Output the (X, Y) coordinate of the center of the cell containing the given text.  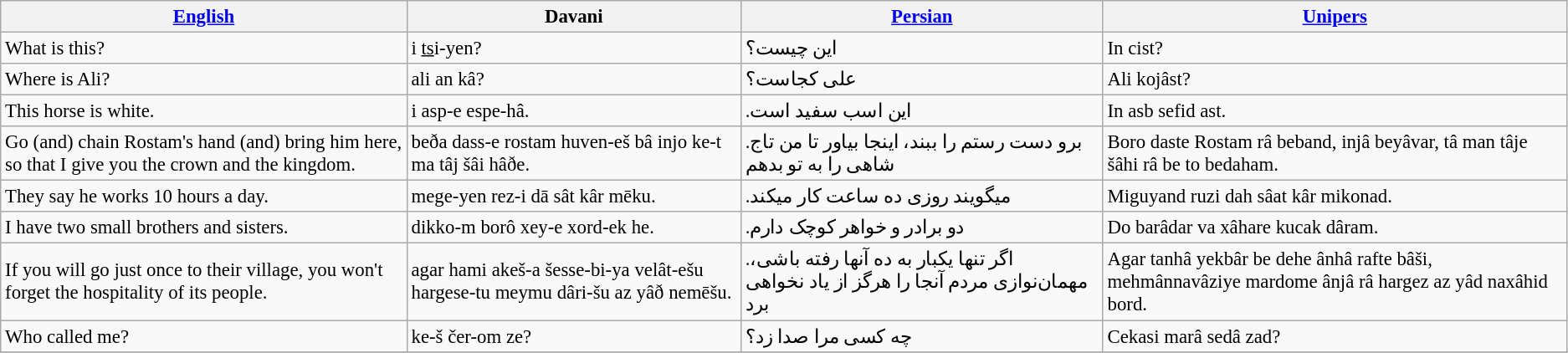
Agar tanhâ yekbâr be dehe ânhâ rafte bâši, mehmânnavâziye mardome ânjâ râ hargez az yâd naxâhid bord. (1335, 282)
Who called me? (204, 336)
ali an kâ? (574, 79)
Davani (574, 17)
Unipers (1335, 17)
.دو برادر و خواهر کوچک دارم (922, 228)
In cist? (1335, 49)
چه کسی مرا صدا زد؟ (922, 336)
dikko-m borô xey-e xord-ek he. (574, 228)
علی کجاست؟ (922, 79)
Ali kojâst? (1335, 79)
They say he works 10 hours a day. (204, 197)
Go (and) chain Rostam's hand (and) bring him here, so that I give you the crown and the kingdom. (204, 154)
i tsi-yen? (574, 49)
.اگر تنها یکبار به ده آنها رفته باشی، مهمان‌نوازی مردم آنجا را هرگز از یاد نخواهی برد (922, 282)
Persian (922, 17)
What is this? (204, 49)
mege-yen rez-i dā sât kâr mēku. (574, 197)
In asb sefid ast. (1335, 111)
این چیست؟ (922, 49)
i asp-e espe-hâ. (574, 111)
.میگویند روزی ده ساعت کار میکند (922, 197)
Boro daste Rostam râ beband, injâ beyâvar, tâ man tâje šâhi râ be to bedaham. (1335, 154)
This horse is white. (204, 111)
Cekasi marâ sedâ zad? (1335, 336)
Miguyand ruzi dah sâat kâr mikonad. (1335, 197)
beða dass-e rostam huven-eš bâ injo ke-t ma tâj šâi hâðe. (574, 154)
.این اسب سفید است (922, 111)
.برو دست رستم را ببند، اینجا بیاور تا من تاج شاهی را به تو بدهم (922, 154)
Do barâdar va xâhare kucak dâram. (1335, 228)
Where is Ali? (204, 79)
agar hami akeš-a šesse-bi-ya velât-ešu hargese-tu meymu dâri-šu az yâð nemēšu. (574, 282)
I have two small brothers and sisters. (204, 228)
ke-š čer-om ze? (574, 336)
English (204, 17)
If you will go just once to their village, you won't forget the hospitality of its people. (204, 282)
